Pinpoint the cell where the given text exists, returning its (X, Y) midpoint coordinate. 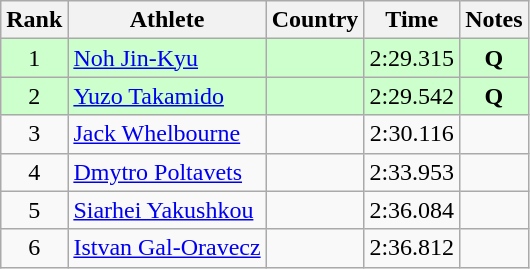
Siarhei Yakushkou (167, 210)
Rank (34, 20)
2:29.315 (412, 58)
1 (34, 58)
5 (34, 210)
2:30.116 (412, 134)
6 (34, 248)
Jack Whelbourne (167, 134)
2:33.953 (412, 172)
Yuzo Takamido (167, 96)
2:36.084 (412, 210)
3 (34, 134)
2 (34, 96)
Time (412, 20)
Athlete (167, 20)
Notes (494, 20)
Istvan Gal-Oravecz (167, 248)
2:36.812 (412, 248)
2:29.542 (412, 96)
Noh Jin-Kyu (167, 58)
4 (34, 172)
Country (315, 20)
Dmytro Poltavets (167, 172)
